Pinpoint the cell where the given text exists, returning its [x, y] midpoint coordinate. 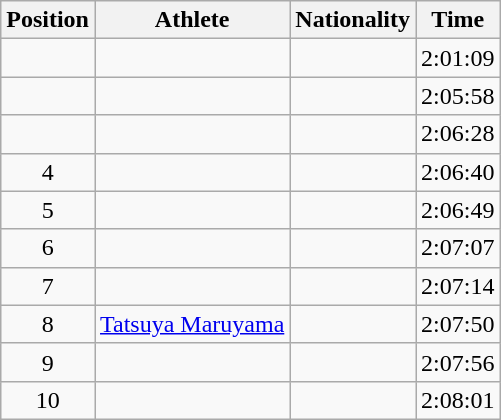
2:07:50 [458, 324]
2:07:14 [458, 286]
Athlete [192, 20]
4 [48, 172]
Tatsuya Maruyama [192, 324]
5 [48, 210]
2:01:09 [458, 58]
2:06:49 [458, 210]
Position [48, 20]
9 [48, 362]
2:07:56 [458, 362]
8 [48, 324]
6 [48, 248]
2:05:58 [458, 96]
2:08:01 [458, 400]
10 [48, 400]
2:07:07 [458, 248]
Time [458, 20]
7 [48, 286]
Nationality [353, 20]
2:06:40 [458, 172]
2:06:28 [458, 134]
